Pinpoint the cell where the given text exists, returning its (X, Y) midpoint coordinate. 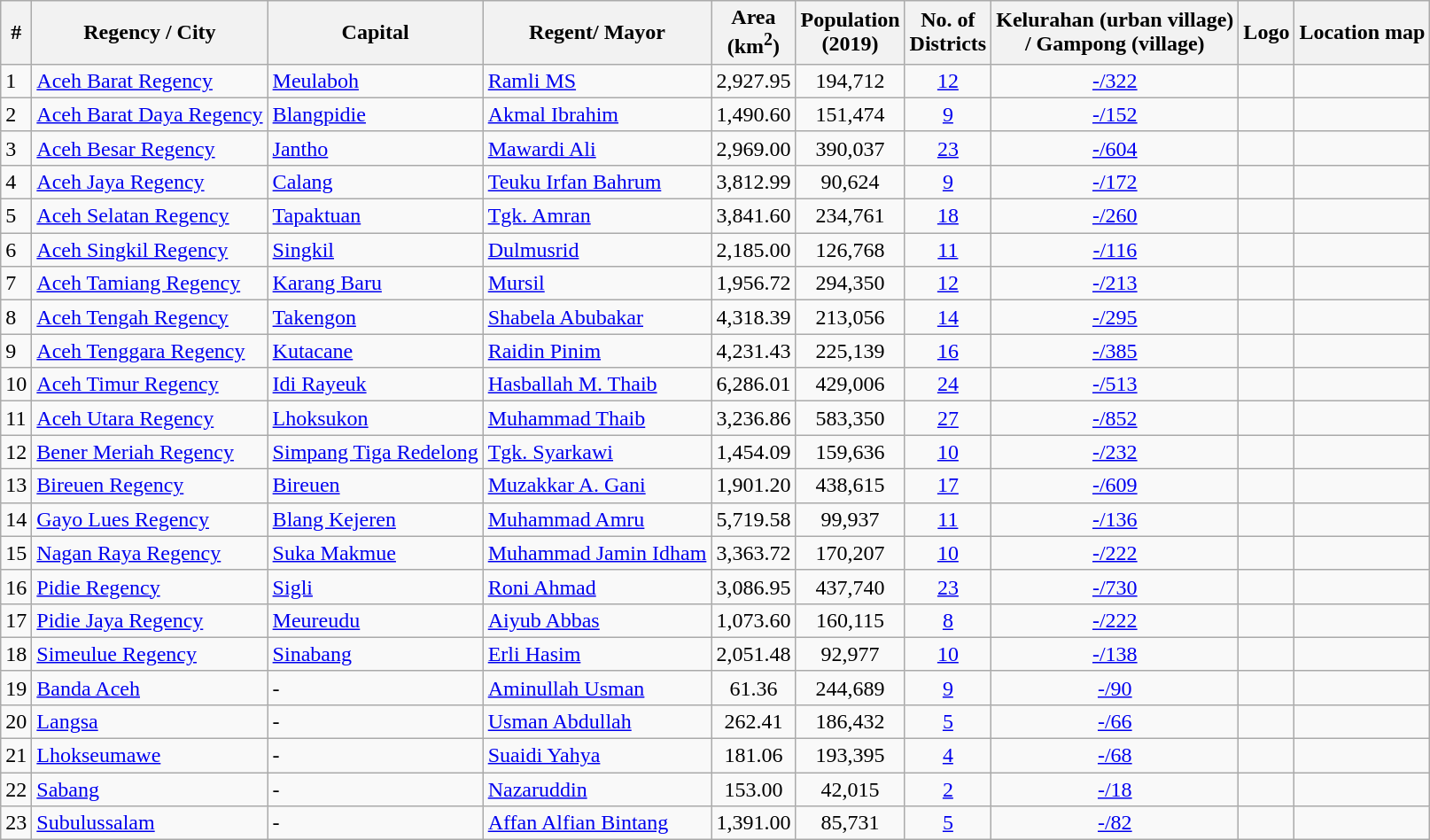
7 (16, 284)
61.36 (753, 688)
1,901.20 (753, 486)
Aceh Barat Daya Regency (150, 114)
2,051.48 (753, 654)
6 (16, 250)
Aceh Tenggara Regency (150, 351)
-/136 (1115, 519)
262.41 (753, 721)
-/295 (1115, 317)
Population(2019) (851, 33)
-/852 (1115, 418)
-/322 (1115, 81)
1,490.60 (753, 114)
159,636 (851, 452)
-/730 (1115, 587)
# (16, 33)
390,037 (851, 148)
99,937 (851, 519)
21 (16, 756)
22 (16, 789)
Meulaboh (376, 81)
438,615 (851, 486)
90,624 (851, 182)
20 (16, 721)
1,391.00 (753, 823)
Hasballah M. Thaib (597, 385)
Simeulue Regency (150, 654)
-/82 (1115, 823)
Suka Makmue (376, 553)
42,015 (851, 789)
-/604 (1115, 148)
No. ofDistricts (948, 33)
Affan Alfian Bintang (597, 823)
Singkil (376, 250)
1 (16, 81)
Tgk. Syarkawi (597, 452)
Teuku Irfan Bahrum (597, 182)
170,207 (851, 553)
-/66 (1115, 721)
193,395 (851, 756)
429,006 (851, 385)
Area (km2) (753, 33)
Tapaktuan (376, 216)
-/213 (1115, 284)
Muzakkar A. Gani (597, 486)
24 (948, 385)
Muhammad Amru (597, 519)
4,231.43 (753, 351)
Sigli (376, 587)
Aceh Besar Regency (150, 148)
225,139 (851, 351)
126,768 (851, 250)
-/116 (1115, 250)
Aiyub Abbas (597, 620)
160,115 (851, 620)
Bireuen (376, 486)
234,761 (851, 216)
Aceh Barat Regency (150, 81)
Raidin Pinim (597, 351)
3,841.60 (753, 216)
213,056 (851, 317)
1,454.09 (753, 452)
Bener Meriah Regency (150, 452)
Blang Kejeren (376, 519)
Banda Aceh (150, 688)
583,350 (851, 418)
194,712 (851, 81)
Langsa (150, 721)
Calang (376, 182)
437,740 (851, 587)
Aceh Timur Regency (150, 385)
-/513 (1115, 385)
3 (16, 148)
-/138 (1115, 654)
-/609 (1115, 486)
Aceh Jaya Regency (150, 182)
85,731 (851, 823)
Lhokseumawe (150, 756)
92,977 (851, 654)
Jantho (376, 148)
Shabela Abubakar (597, 317)
Logo (1267, 33)
Subulussalam (150, 823)
2,185.00 (753, 250)
-/232 (1115, 452)
Sinabang (376, 654)
186,432 (851, 721)
Aceh Tamiang Regency (150, 284)
Aceh Tengah Regency (150, 317)
294,350 (851, 284)
Aceh Utara Regency (150, 418)
Idi Rayeuk (376, 385)
13 (16, 486)
3,363.72 (753, 553)
Pidie Jaya Regency (150, 620)
Regency / City (150, 33)
5,719.58 (753, 519)
Takengon (376, 317)
Regent/ Mayor (597, 33)
153.00 (753, 789)
Tgk. Amran (597, 216)
Mursil (597, 284)
Karang Baru (376, 284)
Roni Ahmad (597, 587)
-/385 (1115, 351)
-/18 (1115, 789)
Nazaruddin (597, 789)
244,689 (851, 688)
-/90 (1115, 688)
181.06 (753, 756)
Meureudu (376, 620)
Nagan Raya Regency (150, 553)
Mawardi Ali (597, 148)
Muhammad Jamin Idham (597, 553)
2,927.95 (753, 81)
Simpang Tiga Redelong (376, 452)
Capital (376, 33)
Akmal Ibrahim (597, 114)
Muhammad Thaib (597, 418)
Location map (1363, 33)
19 (16, 688)
Usman Abdullah (597, 721)
Aminullah Usman (597, 688)
-/68 (1115, 756)
Blangpidie (376, 114)
Kutacane (376, 351)
-/152 (1115, 114)
-/260 (1115, 216)
1,956.72 (753, 284)
Aceh Singkil Regency (150, 250)
151,474 (851, 114)
Gayo Lues Regency (150, 519)
Suaidi Yahya (597, 756)
Aceh Selatan Regency (150, 216)
3,086.95 (753, 587)
Kelurahan (urban village)/ Gampong (village) (1115, 33)
Pidie Regency (150, 587)
2,969.00 (753, 148)
Erli Hasim (597, 654)
27 (948, 418)
Bireuen Regency (150, 486)
Dulmusrid (597, 250)
Sabang (150, 789)
15 (16, 553)
-/172 (1115, 182)
4,318.39 (753, 317)
3,812.99 (753, 182)
1,073.60 (753, 620)
6,286.01 (753, 385)
3,236.86 (753, 418)
Lhoksukon (376, 418)
Ramli MS (597, 81)
